Identify which cell holds the provided text, then report its (X, Y) central coordinate. 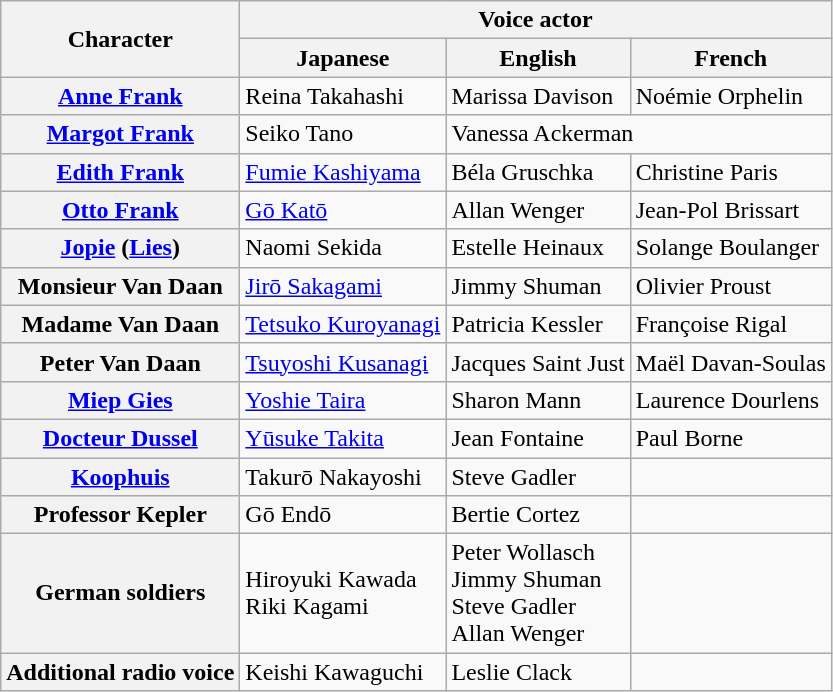
Maël Davan-Soulas (730, 362)
Miep Gies (120, 400)
Vanessa Ackerman (638, 134)
Olivier Proust (730, 286)
Jopie (Lies) (120, 248)
Margot Frank (120, 134)
English (538, 58)
Additional radio voice (120, 672)
Peter WollaschJimmy ShumanSteve GadlerAllan Wenger (538, 594)
Laurence Dourlens (730, 400)
Hiroyuki KawadaRiki Kagami (343, 594)
Madame Van Daan (120, 324)
Tsuyoshi Kusanagi (343, 362)
Fumie Kashiyama (343, 172)
Peter Van Daan (120, 362)
Koophuis (120, 477)
Character (120, 39)
Gō Endō (343, 515)
Yoshie Taira (343, 400)
Paul Borne (730, 438)
Steve Gadler (538, 477)
Edith Frank (120, 172)
German soldiers (120, 594)
Allan Wenger (538, 210)
Anne Frank (120, 96)
Françoise Rigal (730, 324)
Japanese (343, 58)
Otto Frank (120, 210)
Jean Fontaine (538, 438)
Sharon Mann (538, 400)
Jimmy Shuman (538, 286)
Estelle Heinaux (538, 248)
Reina Takahashi (343, 96)
Jean-Pol Brissart (730, 210)
Solange Boulanger (730, 248)
Tetsuko Kuroyanagi (343, 324)
Naomi Sekida (343, 248)
Leslie Clack (538, 672)
Béla Gruschka (538, 172)
Voice actor (536, 20)
Jirō Sakagami (343, 286)
Bertie Cortez (538, 515)
Noémie Orphelin (730, 96)
Jacques Saint Just (538, 362)
Seiko Tano (343, 134)
Gō Katō (343, 210)
Patricia Kessler (538, 324)
Keishi Kawaguchi (343, 672)
Yūsuke Takita (343, 438)
Monsieur Van Daan (120, 286)
Marissa Davison (538, 96)
Professor Kepler (120, 515)
Docteur Dussel (120, 438)
Takurō Nakayoshi (343, 477)
French (730, 58)
Christine Paris (730, 172)
